Return the [X, Y] coordinate for the center point of the cell that contains the specified text.  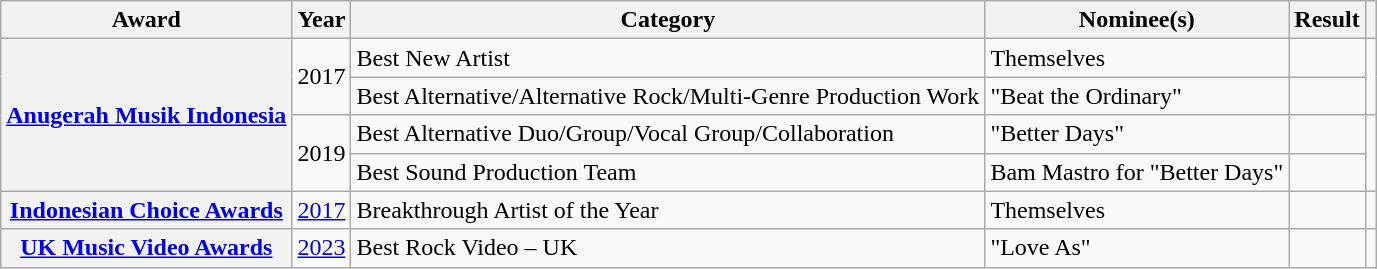
Best Alternative/Alternative Rock/Multi-Genre Production Work [668, 96]
Anugerah Musik Indonesia [146, 115]
2019 [322, 153]
Bam Mastro for "Better Days" [1137, 172]
Best Alternative Duo/Group/Vocal Group/Collaboration [668, 134]
"Love As" [1137, 248]
"Better Days" [1137, 134]
Nominee(s) [1137, 20]
2023 [322, 248]
Year [322, 20]
Award [146, 20]
Best Rock Video – UK [668, 248]
UK Music Video Awards [146, 248]
Best New Artist [668, 58]
Indonesian Choice Awards [146, 210]
Result [1327, 20]
"Beat the Ordinary" [1137, 96]
Best Sound Production Team [668, 172]
Breakthrough Artist of the Year [668, 210]
Category [668, 20]
